Identify which cell holds the provided text, then report its (X, Y) central coordinate. 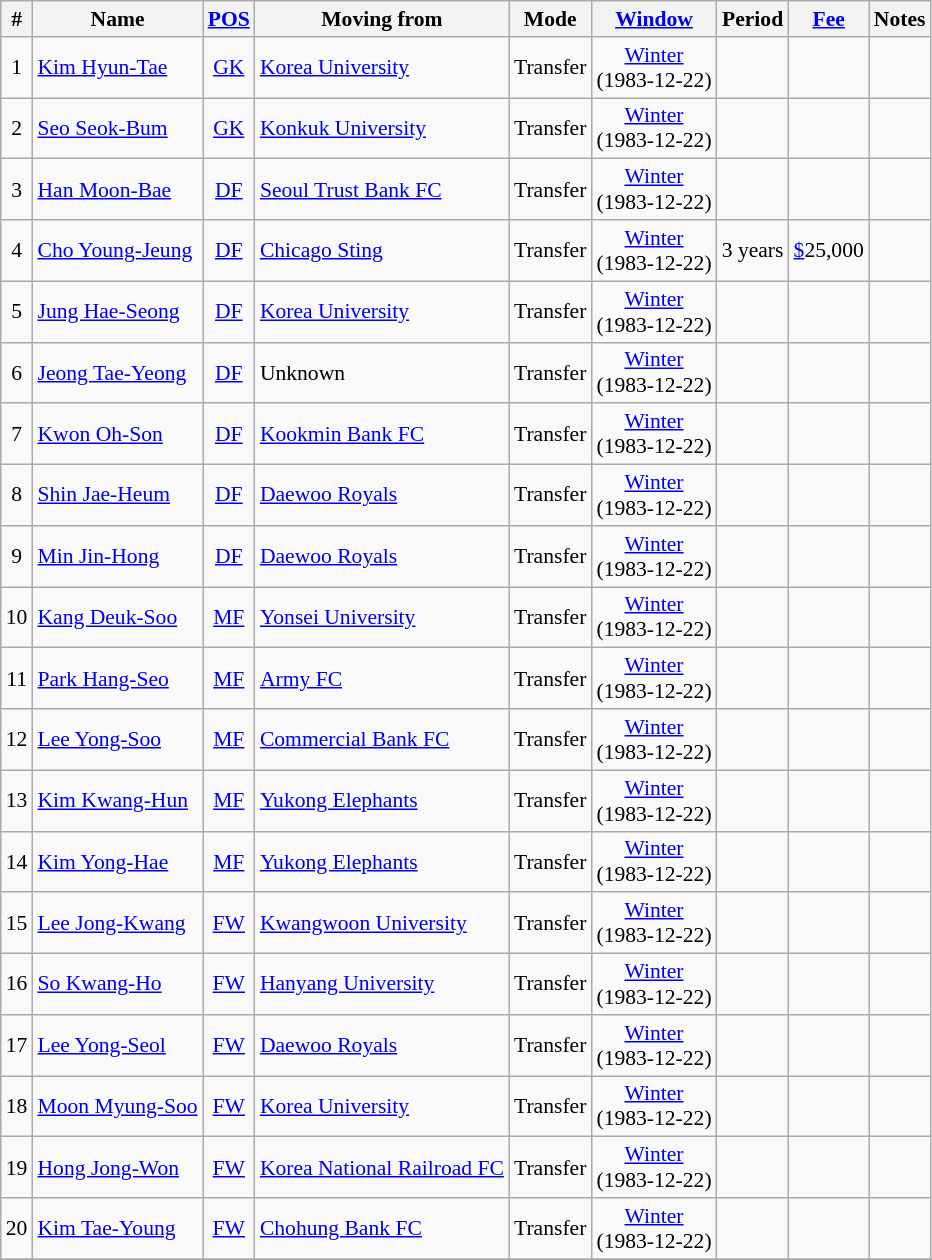
Min Jin-Hong (117, 556)
Moving from (382, 19)
Seo Seok-Bum (117, 128)
1 (17, 68)
# (17, 19)
Mode (550, 19)
Cho Young-Jeung (117, 250)
Fee (829, 19)
Chohung Bank FC (382, 1228)
7 (17, 434)
13 (17, 800)
19 (17, 1168)
So Kwang-Ho (117, 984)
Kookmin Bank FC (382, 434)
Jung Hae-Seong (117, 312)
Moon Myung-Soo (117, 1106)
Han Moon-Bae (117, 190)
Period (753, 19)
Commercial Bank FC (382, 740)
Kim Kwang-Hun (117, 800)
Chicago Sting (382, 250)
Window (654, 19)
Name (117, 19)
11 (17, 678)
Lee Yong-Seol (117, 1046)
5 (17, 312)
12 (17, 740)
Yonsei University (382, 618)
6 (17, 372)
18 (17, 1106)
3 years (753, 250)
4 (17, 250)
14 (17, 862)
17 (17, 1046)
Kim Hyun-Tae (117, 68)
Kim Yong-Hae (117, 862)
10 (17, 618)
16 (17, 984)
Seoul Trust Bank FC (382, 190)
Jeong Tae-Yeong (117, 372)
Korea National Railroad FC (382, 1168)
Kang Deuk-Soo (117, 618)
Lee Yong-Soo (117, 740)
Notes (900, 19)
Kwon Oh-Son (117, 434)
Unknown (382, 372)
Kwangwoon University (382, 924)
20 (17, 1228)
Lee Jong-Kwang (117, 924)
Shin Jae-Heum (117, 496)
Kim Tae-Young (117, 1228)
Hanyang University (382, 984)
Hong Jong-Won (117, 1168)
3 (17, 190)
Army FC (382, 678)
15 (17, 924)
$25,000 (829, 250)
Konkuk University (382, 128)
POS (229, 19)
Park Hang-Seo (117, 678)
8 (17, 496)
2 (17, 128)
9 (17, 556)
